From the cell containing the given text, extract its center point as [x, y] coordinate. 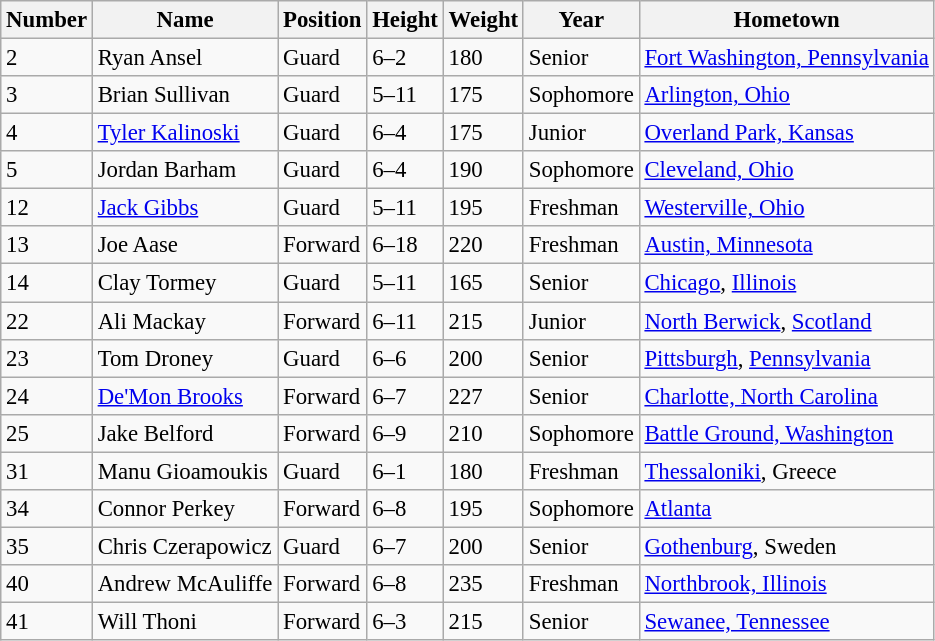
Cleveland, Ohio [786, 170]
Jordan Barham [184, 170]
Northbrook, Illinois [786, 584]
3 [47, 95]
22 [47, 321]
190 [483, 170]
Atlanta [786, 509]
24 [47, 396]
5 [47, 170]
4 [47, 133]
165 [483, 283]
Joe Aase [184, 245]
Brian Sullivan [184, 95]
40 [47, 584]
2 [47, 58]
Number [47, 20]
6–1 [405, 471]
Tom Droney [184, 358]
Gothenburg, Sweden [786, 546]
6–9 [405, 433]
Pittsburgh, Pennsylvania [786, 358]
Clay Tormey [184, 283]
235 [483, 584]
14 [47, 283]
De'Mon Brooks [184, 396]
12 [47, 208]
Arlington, Ohio [786, 95]
Position [322, 20]
Thessaloniki, Greece [786, 471]
Charlotte, North Carolina [786, 396]
Austin, Minnesota [786, 245]
Chris Czerapowicz [184, 546]
Ali Mackay [184, 321]
Chicago, Illinois [786, 283]
North Berwick, Scotland [786, 321]
Name [184, 20]
6–6 [405, 358]
Height [405, 20]
34 [47, 509]
Will Thoni [184, 621]
Battle Ground, Washington [786, 433]
31 [47, 471]
Westerville, Ohio [786, 208]
Ryan Ansel [184, 58]
Hometown [786, 20]
Sewanee, Tennessee [786, 621]
Tyler Kalinoski [184, 133]
23 [47, 358]
210 [483, 433]
6–11 [405, 321]
41 [47, 621]
Connor Perkey [184, 509]
220 [483, 245]
Andrew McAuliffe [184, 584]
25 [47, 433]
Weight [483, 20]
6–3 [405, 621]
Overland Park, Kansas [786, 133]
6–18 [405, 245]
Manu Gioamoukis [184, 471]
13 [47, 245]
Fort Washington, Pennsylvania [786, 58]
35 [47, 546]
Jake Belford [184, 433]
Jack Gibbs [184, 208]
227 [483, 396]
Year [581, 20]
6–2 [405, 58]
